Identify which cell holds the provided text, then report its (x, y) central coordinate. 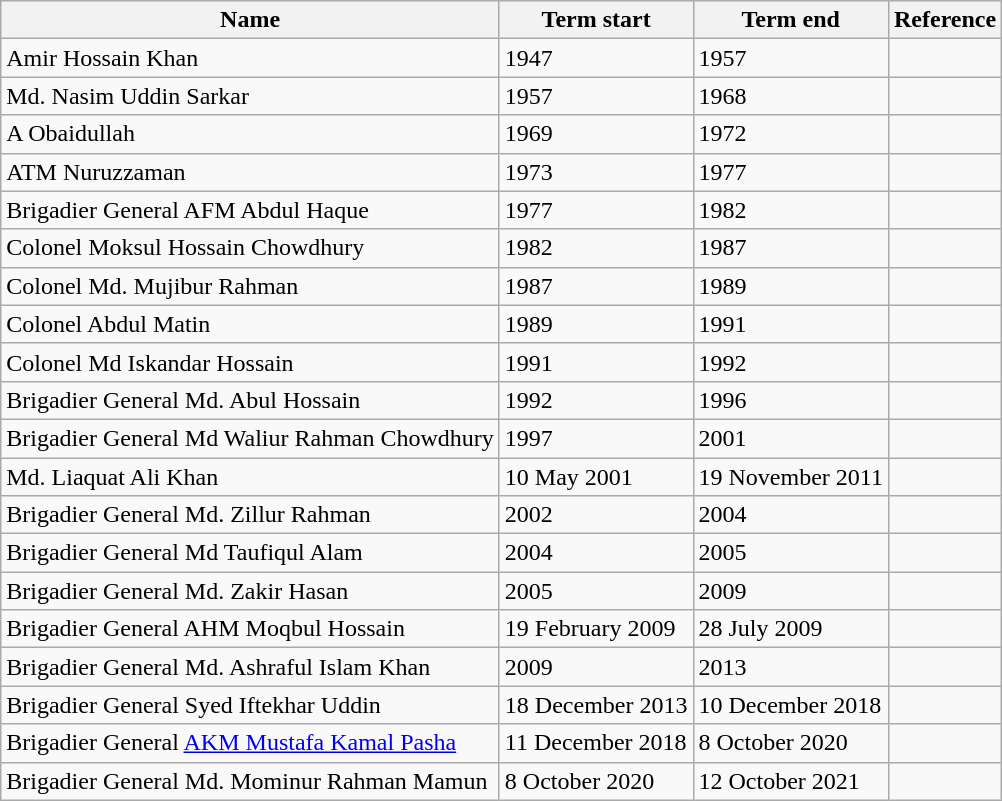
Brigadier General Md. Zakir Hasan (250, 591)
2002 (596, 515)
Md. Nasim Uddin Sarkar (250, 96)
1996 (790, 400)
Term start (596, 20)
Brigadier General Md. Zillur Rahman (250, 515)
19 November 2011 (790, 477)
Brigadier General Syed Iftekhar Uddin (250, 705)
1997 (596, 438)
Brigadier General AKM Mustafa Kamal Pasha (250, 743)
Md. Liaquat Ali Khan (250, 477)
11 December 2018 (596, 743)
Colonel Md Iskandar Hossain (250, 362)
A Obaidullah (250, 134)
Brigadier General Md. Ashraful Islam Khan (250, 667)
Brigadier General Md Waliur Rahman Chowdhury (250, 438)
1973 (596, 172)
Term end (790, 20)
2001 (790, 438)
1969 (596, 134)
Name (250, 20)
Brigadier General Md Taufiqul Alam (250, 553)
Amir Hossain Khan (250, 58)
Reference (944, 20)
Brigadier General AFM Abdul Haque (250, 210)
2013 (790, 667)
Colonel Abdul Matin (250, 324)
Colonel Moksul Hossain Chowdhury (250, 248)
Brigadier General Md. Abul Hossain (250, 400)
10 December 2018 (790, 705)
1947 (596, 58)
Brigadier General Md. Mominur Rahman Mamun (250, 781)
19 February 2009 (596, 629)
Brigadier General AHM Moqbul Hossain (250, 629)
10 May 2001 (596, 477)
12 October 2021 (790, 781)
Colonel Md. Mujibur Rahman (250, 286)
1972 (790, 134)
1968 (790, 96)
ATM Nuruzzaman (250, 172)
18 December 2013 (596, 705)
28 July 2009 (790, 629)
